Identify which cell holds the provided text, then report its [X, Y] central coordinate. 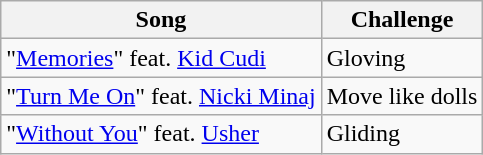
Move like dolls [402, 96]
"Without You" feat. Usher [161, 134]
Song [161, 20]
"Turn Me On" feat. Nicki Minaj [161, 96]
Challenge [402, 20]
Gloving [402, 58]
Gliding [402, 134]
"Memories" feat. Kid Cudi [161, 58]
